Find where the given text appears and provide that cell's center as [X, Y] coordinate. 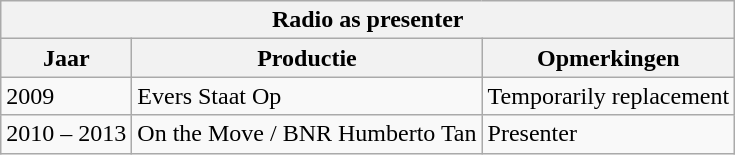
Productie [307, 58]
2009 [66, 96]
Evers Staat Op [307, 96]
Opmerkingen [608, 58]
Radio as presenter [368, 20]
Temporarily replacement [608, 96]
2010 – 2013 [66, 134]
Presenter [608, 134]
Jaar [66, 58]
On the Move / BNR Humberto Tan [307, 134]
